Output the (x, y) coordinate of the center of the cell containing the given text.  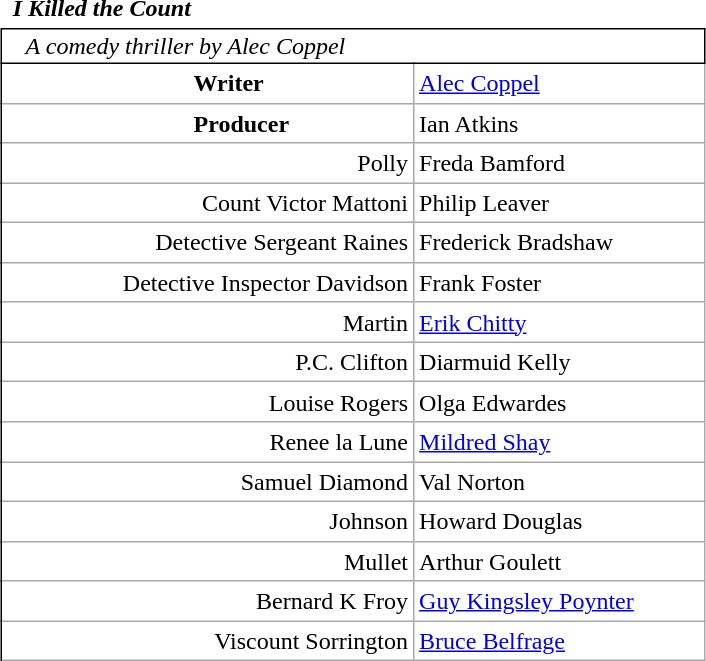
Detective Sergeant Raines (208, 243)
Martin (208, 322)
Johnson (208, 521)
Frederick Bradshaw (560, 243)
Detective Inspector Davidson (208, 282)
Louise Rogers (208, 402)
A comedy thriller by Alec Coppel (353, 46)
Mullet (208, 561)
Guy Kingsley Poynter (560, 601)
Diarmuid Kelly (560, 362)
Howard Douglas (560, 521)
Ian Atkins (560, 123)
Arthur Goulett (560, 561)
Freda Bamford (560, 163)
Val Norton (560, 482)
Erik Chitty (560, 322)
Bernard K Froy (208, 601)
Philip Leaver (560, 203)
Alec Coppel (560, 83)
Viscount Sorrington (208, 641)
Mildred Shay (560, 442)
Bruce Belfrage (560, 641)
Count Victor Mattoni (208, 203)
P.C. Clifton (208, 362)
Writer (208, 83)
Samuel Diamond (208, 482)
Frank Foster (560, 282)
Renee la Lune (208, 442)
Producer (208, 123)
Olga Edwardes (560, 402)
Polly (208, 163)
